Pinpoint the cell where the given text exists, returning its (X, Y) midpoint coordinate. 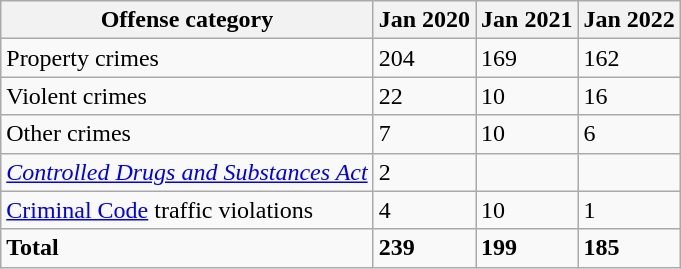
Jan 2022 (629, 20)
Controlled Drugs and Substances Act (187, 172)
204 (424, 58)
Other crimes (187, 134)
239 (424, 248)
Criminal Code traffic violations (187, 210)
16 (629, 96)
22 (424, 96)
169 (527, 58)
Violent crimes (187, 96)
Jan 2020 (424, 20)
185 (629, 248)
Jan 2021 (527, 20)
Total (187, 248)
Offense category (187, 20)
6 (629, 134)
199 (527, 248)
2 (424, 172)
7 (424, 134)
Property crimes (187, 58)
162 (629, 58)
1 (629, 210)
4 (424, 210)
